Extract the [X, Y] coordinate from the center of the cell holding the provided text.  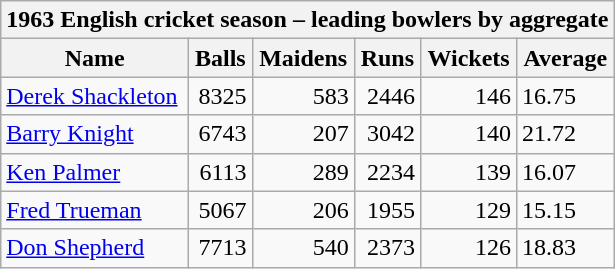
7713 [221, 248]
Runs [387, 58]
126 [469, 248]
3042 [387, 134]
206 [303, 210]
129 [469, 210]
289 [303, 172]
8325 [221, 96]
583 [303, 96]
Wickets [469, 58]
2373 [387, 248]
1963 English cricket season – leading bowlers by aggregate [308, 20]
Don Shepherd [95, 248]
207 [303, 134]
Ken Palmer [95, 172]
15.15 [566, 210]
6743 [221, 134]
1955 [387, 210]
Fred Trueman [95, 210]
16.07 [566, 172]
Average [566, 58]
146 [469, 96]
140 [469, 134]
139 [469, 172]
2234 [387, 172]
Balls [221, 58]
Name [95, 58]
5067 [221, 210]
21.72 [566, 134]
Derek Shackleton [95, 96]
16.75 [566, 96]
6113 [221, 172]
2446 [387, 96]
18.83 [566, 248]
540 [303, 248]
Barry Knight [95, 134]
Maidens [303, 58]
